Capture the cell that displays the provided text and extract its (X, Y) central coordinate. 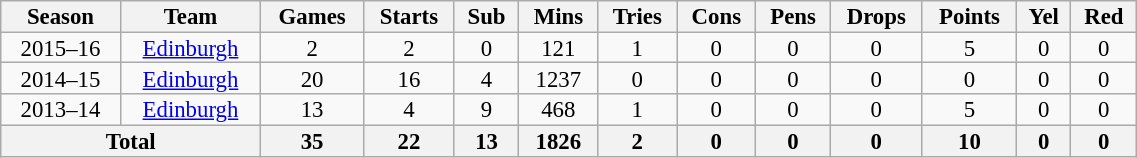
1237 (558, 78)
Season (60, 16)
Yel (1044, 16)
Tries (638, 16)
Mins (558, 16)
Points (969, 16)
2015–16 (60, 48)
Cons (716, 16)
16 (408, 78)
10 (969, 140)
Drops (876, 16)
Pens (793, 16)
Sub (486, 16)
Total (131, 140)
22 (408, 140)
Red (1104, 16)
20 (312, 78)
9 (486, 110)
Team (190, 16)
35 (312, 140)
Games (312, 16)
468 (558, 110)
2014–15 (60, 78)
1826 (558, 140)
2013–14 (60, 110)
Starts (408, 16)
121 (558, 48)
